Extract the (X, Y) coordinate from the center of the cell holding the provided text.  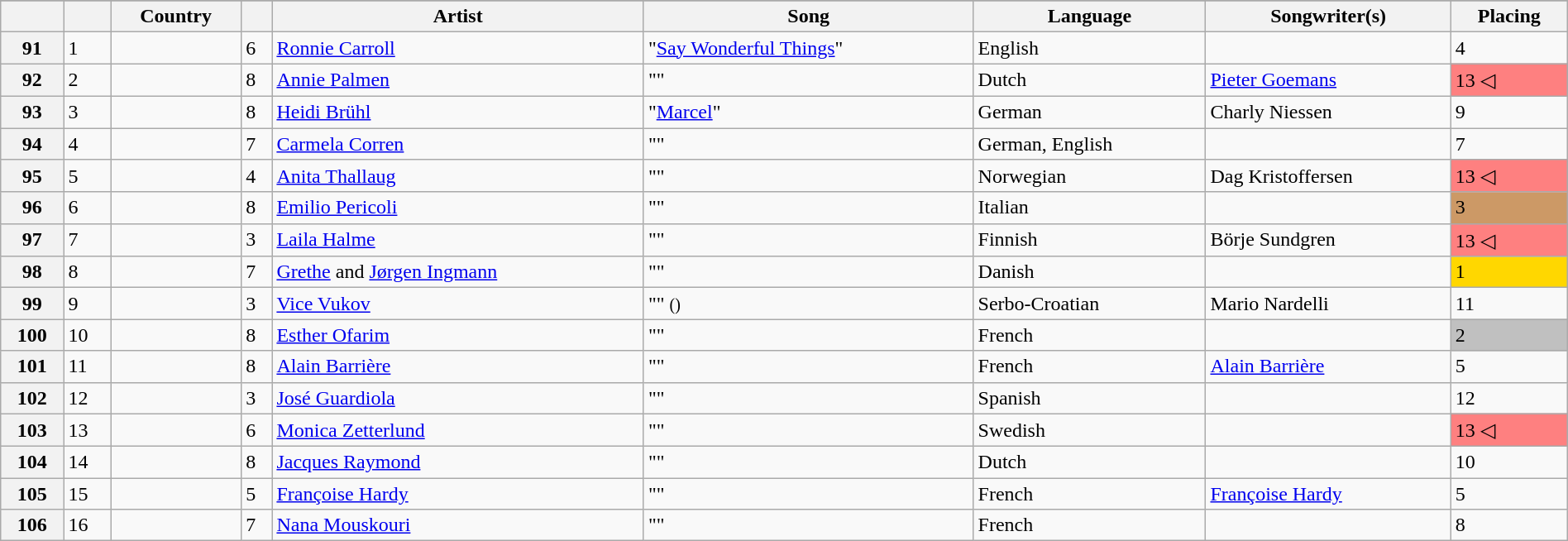
Heidi Brühl (458, 112)
Jacques Raymond (458, 462)
Dag Kristoffersen (1328, 176)
Placing (1508, 17)
Songwriter(s) (1328, 17)
"Say Wonderful Things" (809, 48)
Charly Niessen (1328, 112)
Vice Vukov (458, 304)
Pieter Goemans (1328, 80)
Annie Palmen (458, 80)
Language (1090, 17)
106 (32, 525)
Emilio Pericoli (458, 208)
15 (88, 494)
105 (32, 494)
Song (809, 17)
German (1090, 112)
Mario Nardelli (1328, 304)
13 (88, 430)
Swedish (1090, 430)
93 (32, 112)
95 (32, 176)
101 (32, 366)
100 (32, 335)
Serbo-Croatian (1090, 304)
German, English (1090, 143)
Laila Halme (458, 240)
Danish (1090, 272)
Monica Zetterlund (458, 430)
Börje Sundgren (1328, 240)
94 (32, 143)
102 (32, 398)
Nana Mouskouri (458, 525)
Norwegian (1090, 176)
98 (32, 272)
92 (32, 80)
Finnish (1090, 240)
91 (32, 48)
Country (176, 17)
Ronnie Carroll (458, 48)
Grethe and Jørgen Ingmann (458, 272)
104 (32, 462)
97 (32, 240)
14 (88, 462)
96 (32, 208)
Artist (458, 17)
Italian (1090, 208)
16 (88, 525)
99 (32, 304)
"Marcel" (809, 112)
"" () (809, 304)
José Guardiola (458, 398)
Spanish (1090, 398)
Anita Thallaug (458, 176)
Carmela Corren (458, 143)
Esther Ofarim (458, 335)
English (1090, 48)
103 (32, 430)
